Provide the (x, y) coordinate of the cell's center where the given text is located.  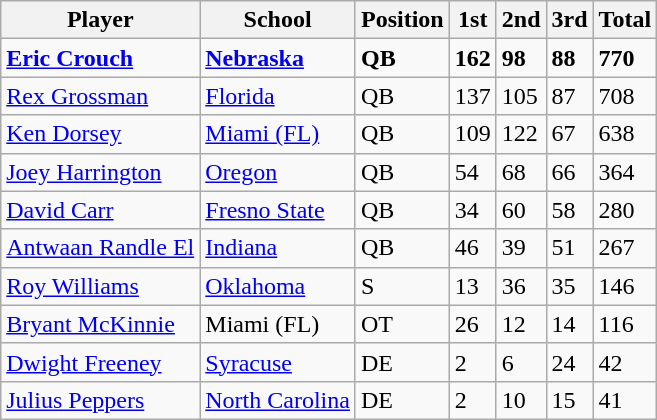
14 (570, 324)
S (402, 286)
10 (521, 400)
770 (625, 58)
Position (402, 20)
OT (402, 324)
58 (570, 210)
122 (521, 134)
54 (472, 172)
Joey Harrington (100, 172)
41 (625, 400)
364 (625, 172)
School (278, 20)
708 (625, 96)
13 (472, 286)
Julius Peppers (100, 400)
Oregon (278, 172)
39 (521, 248)
Indiana (278, 248)
26 (472, 324)
Rex Grossman (100, 96)
24 (570, 362)
Eric Crouch (100, 58)
Fresno State (278, 210)
North Carolina (278, 400)
42 (625, 362)
1st (472, 20)
46 (472, 248)
Dwight Freeney (100, 362)
Oklahoma (278, 286)
Roy Williams (100, 286)
267 (625, 248)
60 (521, 210)
Ken Dorsey (100, 134)
Syracuse (278, 362)
146 (625, 286)
2nd (521, 20)
Antwaan Randle El (100, 248)
51 (570, 248)
66 (570, 172)
34 (472, 210)
68 (521, 172)
David Carr (100, 210)
280 (625, 210)
116 (625, 324)
36 (521, 286)
162 (472, 58)
638 (625, 134)
Nebraska (278, 58)
3rd (570, 20)
35 (570, 286)
Player (100, 20)
87 (570, 96)
88 (570, 58)
109 (472, 134)
12 (521, 324)
15 (570, 400)
6 (521, 362)
Total (625, 20)
98 (521, 58)
Florida (278, 96)
105 (521, 96)
137 (472, 96)
67 (570, 134)
Bryant McKinnie (100, 324)
